Locate the cell with the specified text and output its [X, Y] center coordinate. 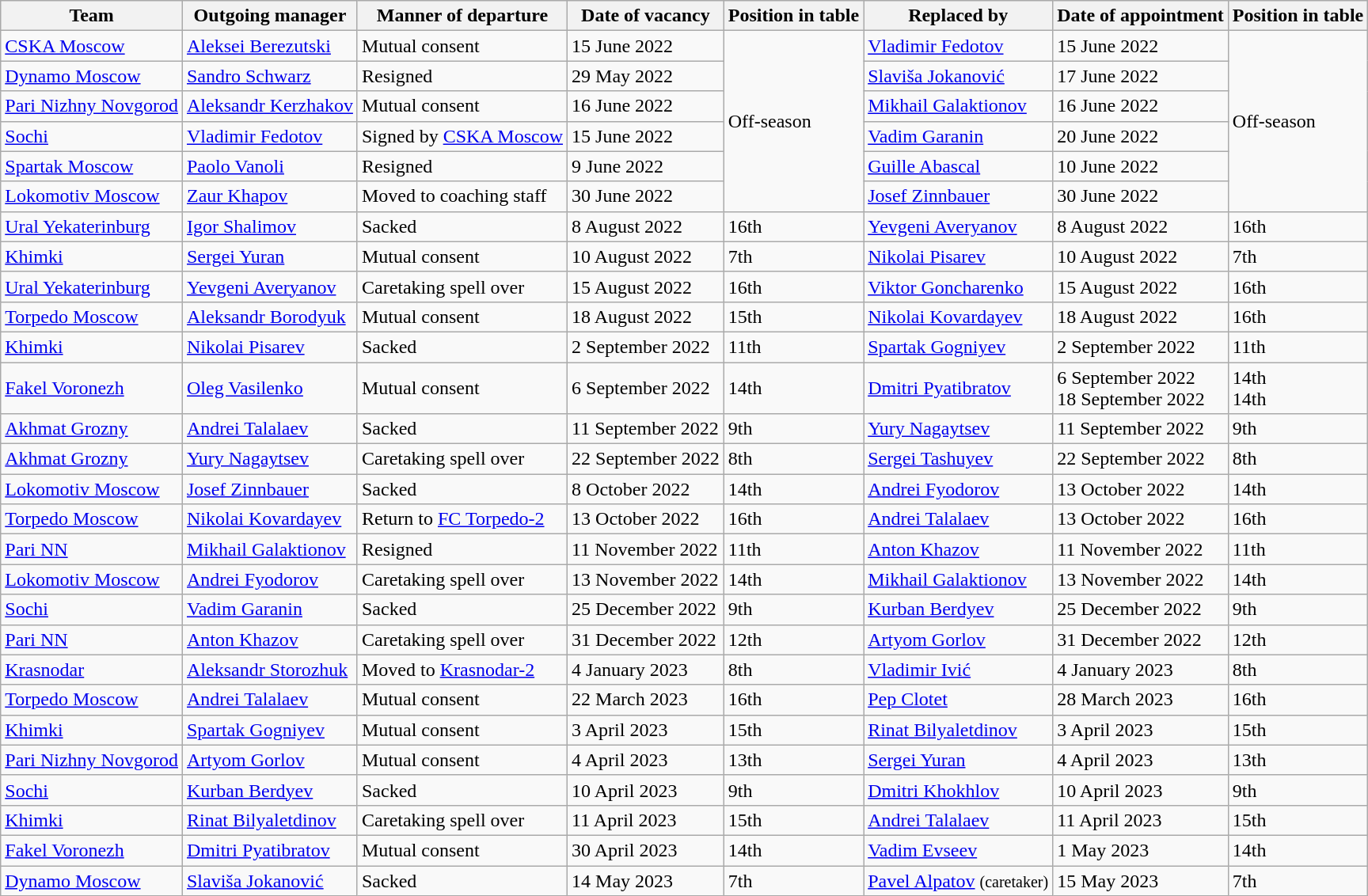
22 March 2023 [646, 700]
20 June 2022 [1141, 136]
Vladimir Ivić [958, 670]
28 March 2023 [1141, 700]
Sergei Tashuyev [958, 459]
Signed by CSKA Moscow [462, 136]
Vadim Evseev [958, 850]
Manner of departure [462, 16]
1 May 2023 [1141, 850]
Aleksei Berezutski [269, 46]
10 June 2022 [1141, 166]
Guille Abascal [958, 166]
6 September 2022 [646, 388]
Moved to Krasnodar-2 [462, 670]
Date of appointment [1141, 16]
30 April 2023 [646, 850]
Sandro Schwarz [269, 76]
14th14th [1298, 388]
17 June 2022 [1141, 76]
CSKA Moscow [92, 46]
Aleksandr Storozhuk [269, 670]
Pavel Alpatov (caretaker) [958, 881]
Viktor Goncharenko [958, 287]
Igor Shalimov [269, 226]
Replaced by [958, 16]
14 May 2023 [646, 881]
Return to FC Torpedo-2 [462, 519]
Outgoing manager [269, 16]
Krasnodar [92, 670]
29 May 2022 [646, 76]
6 September 2022 18 September 2022 [1141, 388]
Date of vacancy [646, 16]
Dmitri Khokhlov [958, 790]
Aleksandr Borodyuk [269, 317]
Spartak Moscow [92, 166]
Pep Clotet [958, 700]
Team [92, 16]
9 June 2022 [646, 166]
Moved to coaching staff [462, 196]
8 October 2022 [646, 489]
Paolo Vanoli [269, 166]
15 May 2023 [1141, 881]
Aleksandr Kerzhakov [269, 106]
Zaur Khapov [269, 196]
Oleg Vasilenko [269, 388]
